From the cell containing the given text, extract its center point as [x, y] coordinate. 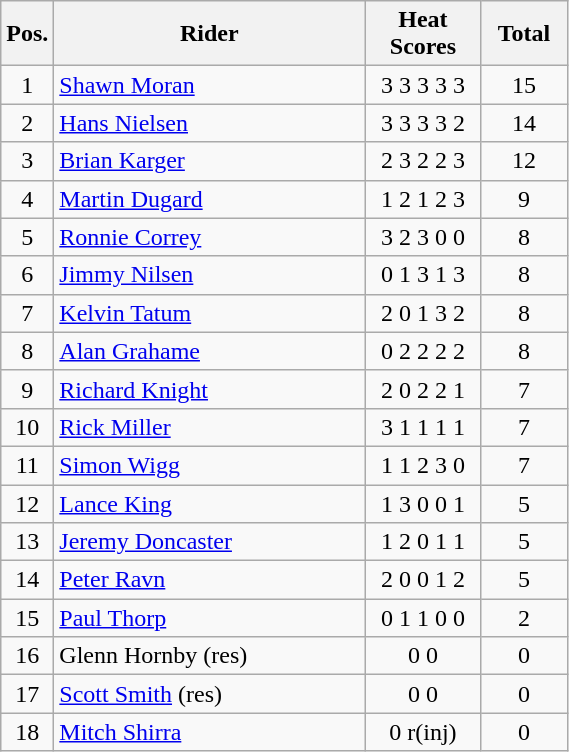
1 1 2 3 0 [423, 465]
3 3 3 3 2 [423, 123]
0 1 1 0 0 [423, 618]
Heat Scores [423, 34]
Simon Wigg [210, 465]
1 3 0 0 1 [423, 503]
Pos. [28, 34]
17 [28, 694]
Jeremy Doncaster [210, 542]
Peter Ravn [210, 580]
Brian Karger [210, 161]
Glenn Hornby (res) [210, 656]
11 [28, 465]
Martin Dugard [210, 199]
6 [28, 275]
2 0 0 1 2 [423, 580]
2 3 2 2 3 [423, 161]
1 [28, 85]
3 1 1 1 1 [423, 427]
2 0 1 3 2 [423, 313]
Jimmy Nilsen [210, 275]
10 [28, 427]
18 [28, 732]
Richard Knight [210, 389]
Rider [210, 34]
0 r(inj) [423, 732]
Shawn Moran [210, 85]
13 [28, 542]
Kelvin Tatum [210, 313]
0 1 3 1 3 [423, 275]
Scott Smith (res) [210, 694]
3 [28, 161]
3 3 3 3 3 [423, 85]
4 [28, 199]
3 2 3 0 0 [423, 237]
1 2 0 1 1 [423, 542]
16 [28, 656]
Total [524, 34]
2 0 2 2 1 [423, 389]
Hans Nielsen [210, 123]
Mitch Shirra [210, 732]
Lance King [210, 503]
Alan Grahame [210, 351]
1 2 1 2 3 [423, 199]
Ronnie Correy [210, 237]
Paul Thorp [210, 618]
Rick Miller [210, 427]
0 2 2 2 2 [423, 351]
